For the text-containing cell, return its midpoint in (x, y) coordinate format. 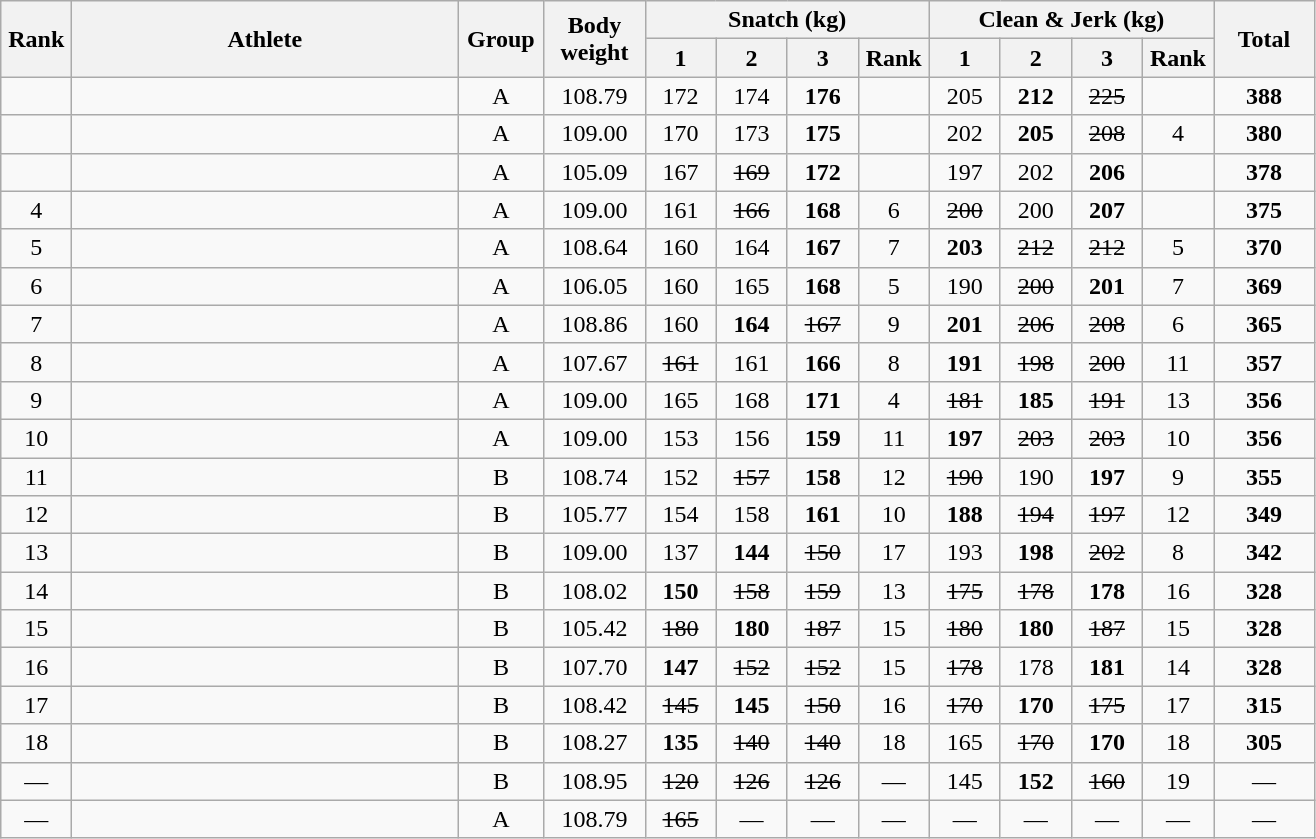
108.74 (594, 477)
154 (680, 515)
378 (1264, 172)
108.42 (594, 705)
194 (1036, 515)
108.86 (594, 324)
Group (501, 39)
185 (1036, 400)
174 (752, 96)
173 (752, 134)
Snatch (kg) (787, 20)
108.02 (594, 591)
355 (1264, 477)
305 (1264, 743)
171 (822, 400)
Athlete (265, 39)
135 (680, 743)
Total (1264, 39)
19 (1178, 781)
342 (1264, 553)
107.67 (594, 362)
153 (680, 438)
Body weight (594, 39)
365 (1264, 324)
369 (1264, 286)
370 (1264, 248)
144 (752, 553)
156 (752, 438)
380 (1264, 134)
315 (1264, 705)
357 (1264, 362)
176 (822, 96)
188 (964, 515)
120 (680, 781)
106.05 (594, 286)
107.70 (594, 667)
108.27 (594, 743)
147 (680, 667)
388 (1264, 96)
137 (680, 553)
375 (1264, 210)
157 (752, 477)
349 (1264, 515)
108.95 (594, 781)
108.64 (594, 248)
105.42 (594, 629)
105.09 (594, 172)
207 (1106, 210)
169 (752, 172)
193 (964, 553)
Clean & Jerk (kg) (1071, 20)
225 (1106, 96)
105.77 (594, 515)
